Locate the cell with the specified text and output its (X, Y) center coordinate. 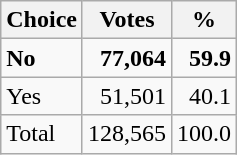
40.1 (204, 96)
128,565 (126, 134)
51,501 (126, 96)
100.0 (204, 134)
Total (42, 134)
Votes (126, 20)
No (42, 58)
% (204, 20)
59.9 (204, 58)
77,064 (126, 58)
Choice (42, 20)
Yes (42, 96)
